For the text-containing cell, return its midpoint in (X, Y) coordinate format. 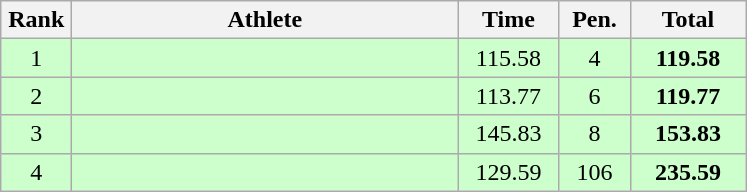
113.77 (508, 96)
6 (594, 96)
Pen. (594, 20)
Rank (36, 20)
129.59 (508, 172)
115.58 (508, 58)
1 (36, 58)
119.58 (688, 58)
2 (36, 96)
3 (36, 134)
Time (508, 20)
106 (594, 172)
153.83 (688, 134)
119.77 (688, 96)
8 (594, 134)
Athlete (265, 20)
235.59 (688, 172)
145.83 (508, 134)
Total (688, 20)
